Determine the (x, y) coordinate at the center of the cell enclosing the given text.  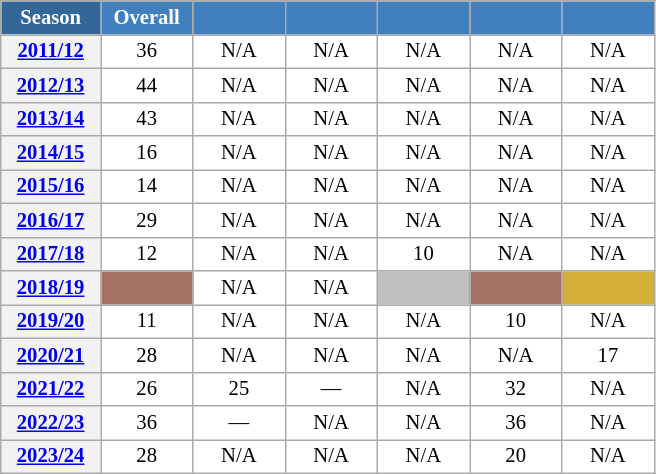
2021/22 (51, 389)
20 (516, 456)
Season (51, 17)
26 (146, 389)
2018/19 (51, 287)
2015/16 (51, 186)
2016/17 (51, 220)
11 (146, 321)
2023/24 (51, 456)
2013/14 (51, 119)
2020/21 (51, 355)
2014/15 (51, 153)
14 (146, 186)
44 (146, 85)
29 (146, 220)
2022/23 (51, 423)
43 (146, 119)
17 (608, 355)
2011/12 (51, 51)
Overall (146, 17)
2017/18 (51, 254)
12 (146, 254)
2012/13 (51, 85)
2019/20 (51, 321)
25 (239, 389)
16 (146, 153)
32 (516, 389)
